Search for the cell housing the specified text and yield its (X, Y) center coordinate. 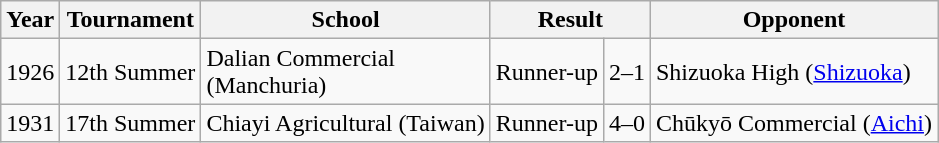
Chiayi Agricultural (Taiwan) (346, 123)
4–0 (626, 123)
Dalian Commercial(Manchuria) (346, 72)
2–1 (626, 72)
School (346, 20)
17th Summer (130, 123)
Tournament (130, 20)
1926 (30, 72)
Shizuoka High (Shizuoka) (794, 72)
12th Summer (130, 72)
Chūkyō Commercial (Aichi) (794, 123)
Year (30, 20)
Result (570, 20)
Opponent (794, 20)
1931 (30, 123)
